Return [x, y] of the center of cell containing provided text 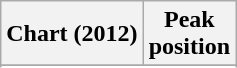
Peakposition [189, 34]
Chart (2012) [72, 34]
